Scan for the cell matching the given text and deliver its (X, Y) coordinate at center. 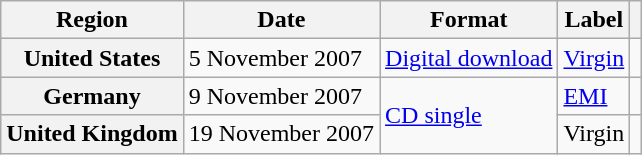
Digital download (469, 58)
United Kingdom (92, 134)
9 November 2007 (281, 96)
5 November 2007 (281, 58)
EMI (594, 96)
Germany (92, 96)
Region (92, 20)
Format (469, 20)
CD single (469, 115)
United States (92, 58)
Date (281, 20)
Label (594, 20)
19 November 2007 (281, 134)
